For the text-containing cell, return its midpoint in (X, Y) coordinate format. 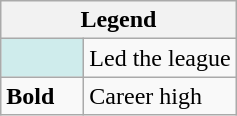
Legend (118, 20)
Career high (160, 96)
Bold (42, 96)
Led the league (160, 58)
